Provide the [x, y] coordinate of the cell's center where the given text is located.  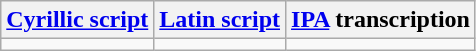
IPA transcription [381, 20]
Cyrillic script [78, 20]
Latin script [220, 20]
